Identify which cell holds the provided text, then report its [X, Y] central coordinate. 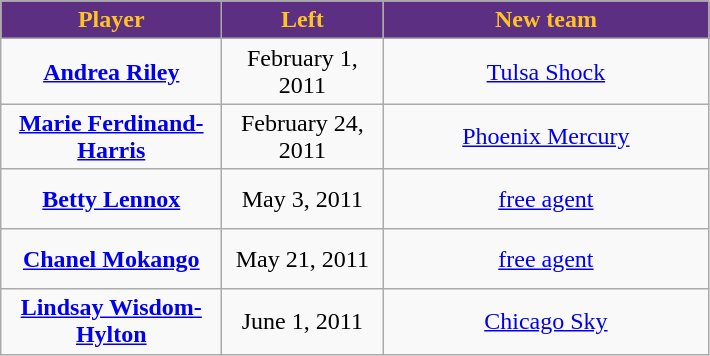
June 1, 2011 [302, 322]
May 3, 2011 [302, 199]
Betty Lennox [112, 199]
Marie Ferdinand-Harris [112, 136]
Left [302, 20]
February 24, 2011 [302, 136]
May 21, 2011 [302, 259]
February 1, 2011 [302, 72]
Chicago Sky [546, 322]
Player [112, 20]
Andrea Riley [112, 72]
Chanel Mokango [112, 259]
Phoenix Mercury [546, 136]
Lindsay Wisdom-Hylton [112, 322]
Tulsa Shock [546, 72]
New team [546, 20]
